Find where the given text appears and provide that cell's center as [x, y] coordinate. 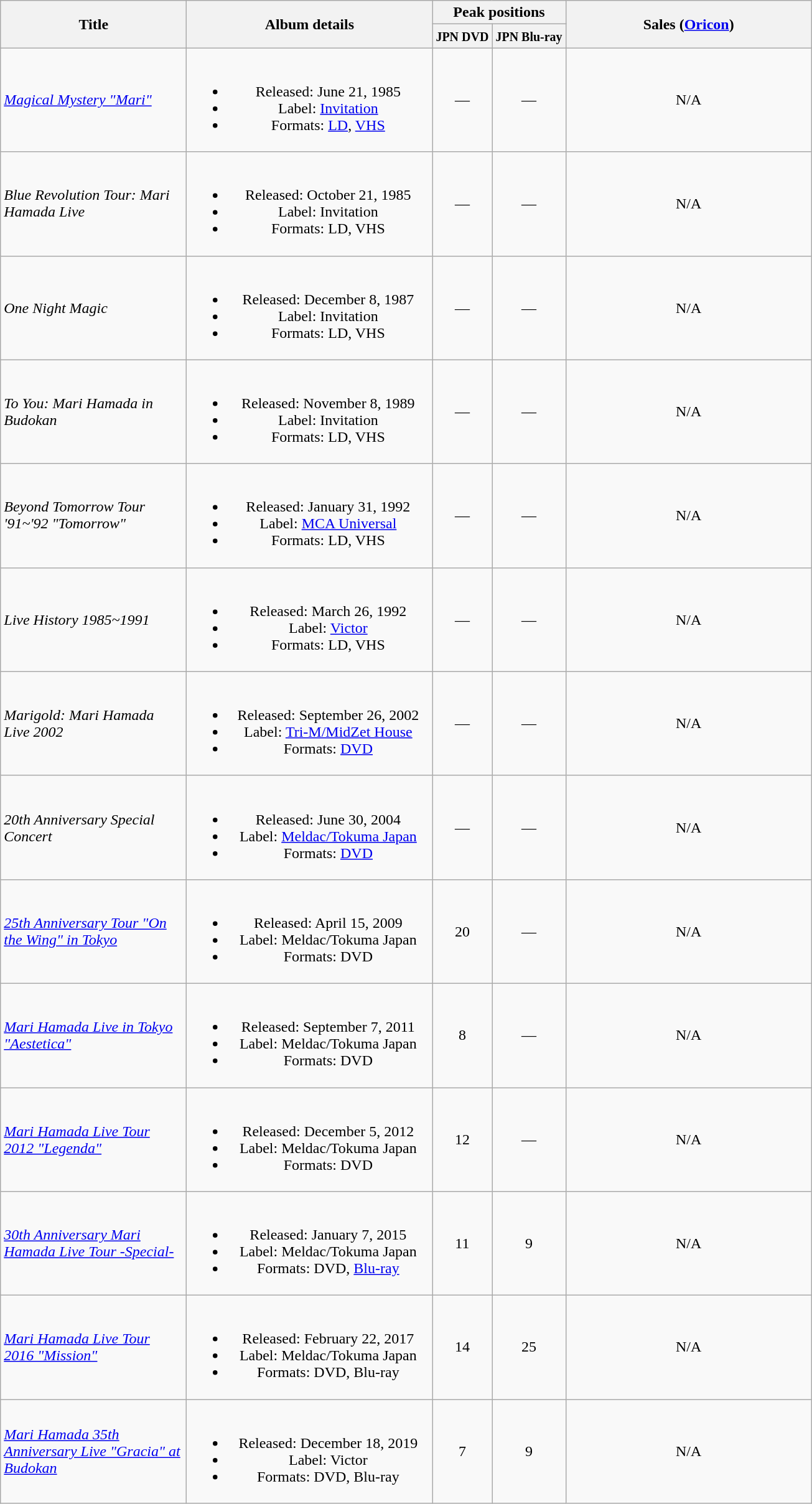
Peak positions [499, 12]
Released: December 18, 2019Label: VictorFormats: DVD, Blu-ray [310, 1451]
Released: January 7, 2015Label: Meldac/Tokuma JapanFormats: DVD, Blu-ray [310, 1243]
14 [462, 1348]
JPN Blu-ray [529, 36]
11 [462, 1243]
Mari Hamada Live Tour 2012 "Legenda" [93, 1140]
Released: February 22, 2017Label: Meldac/Tokuma JapanFormats: DVD, Blu-ray [310, 1348]
Released: September 26, 2002Label: Tri-M/MidZet HouseFormats: DVD [310, 723]
Magical Mystery "Mari" [93, 100]
One Night Magic [93, 307]
Released: October 21, 1985Label: InvitationFormats: LD, VHS [310, 204]
Released: December 8, 1987Label: InvitationFormats: LD, VHS [310, 307]
12 [462, 1140]
To You: Mari Hamada in Budokan [93, 412]
30th Anniversary Mari Hamada Live Tour -Special- [93, 1243]
Marigold: Mari Hamada Live 2002 [93, 723]
20th Anniversary Special Concert [93, 828]
Released: November 8, 1989Label: InvitationFormats: LD, VHS [310, 412]
Sales (Oricon) [688, 24]
Released: September 7, 2011Label: Meldac/Tokuma JapanFormats: DVD [310, 1035]
Released: June 21, 1985Label: InvitationFormats: LD, VHS [310, 100]
Album details [310, 24]
Live History 1985~1991 [93, 620]
Beyond Tomorrow Tour '91~'92 "Tomorrow" [93, 515]
25 [529, 1348]
Blue Revolution Tour: Mari Hamada Live [93, 204]
Mari Hamada Live in Tokyo "Aestetica" [93, 1035]
Mari Hamada 35th Anniversary Live "Gracia" at Budokan [93, 1451]
7 [462, 1451]
20 [462, 931]
Released: June 30, 2004Label: Meldac/Tokuma JapanFormats: DVD [310, 828]
25th Anniversary Tour "On the Wing" in Tokyo [93, 931]
JPN DVD [462, 36]
Released: December 5, 2012Label: Meldac/Tokuma JapanFormats: DVD [310, 1140]
8 [462, 1035]
Title [93, 24]
Released: March 26, 1992Label: VictorFormats: LD, VHS [310, 620]
Released: April 15, 2009Label: Meldac/Tokuma JapanFormats: DVD [310, 931]
Released: January 31, 1992Label: MCA UniversalFormats: LD, VHS [310, 515]
Mari Hamada Live Tour 2016 "Mission" [93, 1348]
